Output the [x, y] coordinate of the center of the cell containing the given text.  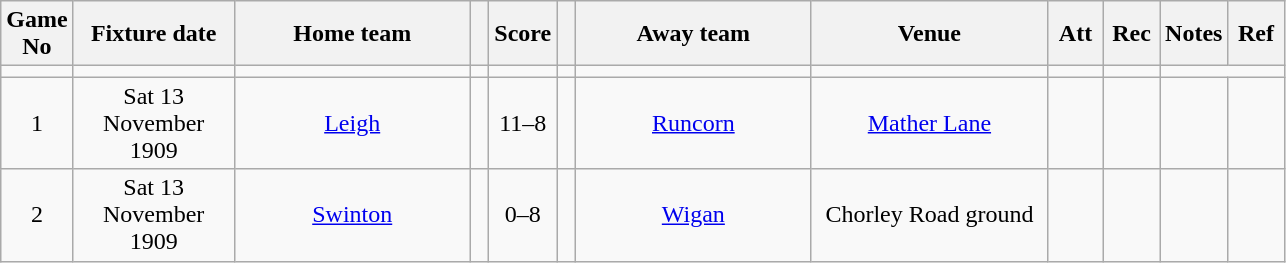
Home team [352, 34]
Fixture date [154, 34]
Chorley Road ground [929, 215]
Venue [929, 34]
Rec [1132, 34]
Game No [37, 34]
Wigan [693, 215]
Score [523, 34]
0–8 [523, 215]
11–8 [523, 123]
Ref [1256, 34]
2 [37, 215]
Mather Lane [929, 123]
Att [1075, 34]
Runcorn [693, 123]
Swinton [352, 215]
Leigh [352, 123]
Notes [1194, 34]
Away team [693, 34]
1 [37, 123]
